Search for the cell housing the specified text and yield its [x, y] center coordinate. 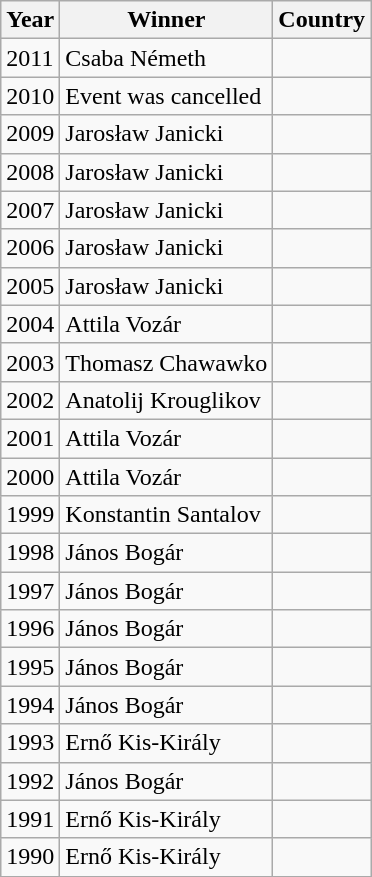
2003 [30, 362]
Konstantin Santalov [166, 515]
1995 [30, 667]
2000 [30, 477]
Anatolij Krouglikov [166, 400]
1992 [30, 781]
2001 [30, 438]
Event was cancelled [166, 96]
1999 [30, 515]
Winner [166, 20]
1997 [30, 591]
Year [30, 20]
Country [322, 20]
2010 [30, 96]
Thomasz Chawawko [166, 362]
2002 [30, 400]
1998 [30, 553]
Csaba Németh [166, 58]
1996 [30, 629]
1990 [30, 857]
1991 [30, 819]
2006 [30, 248]
1993 [30, 743]
2007 [30, 210]
2004 [30, 324]
2005 [30, 286]
2011 [30, 58]
2008 [30, 172]
1994 [30, 705]
2009 [30, 134]
